Return the [X, Y] coordinate for the center point of the cell that contains the specified text.  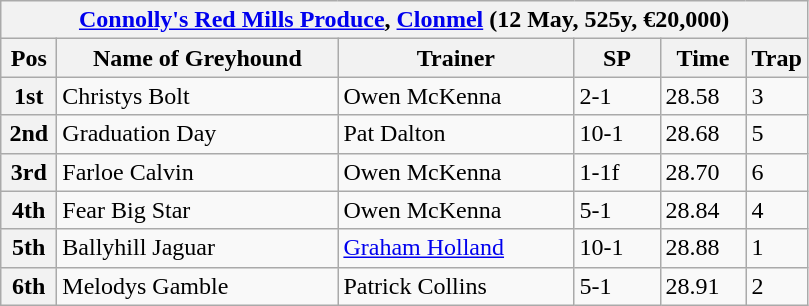
3rd [29, 172]
4th [29, 210]
Graham Holland [456, 248]
1-1f [617, 172]
6 [776, 172]
28.68 [703, 134]
3 [776, 96]
5th [29, 248]
Pos [29, 58]
2nd [29, 134]
28.84 [703, 210]
Name of Greyhound [198, 58]
Trainer [456, 58]
Fear Big Star [198, 210]
5 [776, 134]
Farloe Calvin [198, 172]
1st [29, 96]
Connolly's Red Mills Produce, Clonmel (12 May, 525y, €20,000) [404, 20]
6th [29, 286]
Patrick Collins [456, 286]
1 [776, 248]
28.91 [703, 286]
2-1 [617, 96]
4 [776, 210]
28.70 [703, 172]
Christys Bolt [198, 96]
Time [703, 58]
Trap [776, 58]
28.58 [703, 96]
Pat Dalton [456, 134]
Melodys Gamble [198, 286]
Ballyhill Jaguar [198, 248]
2 [776, 286]
28.88 [703, 248]
Graduation Day [198, 134]
SP [617, 58]
